Provide the [x, y] coordinate of the cell's center where the given text is located.  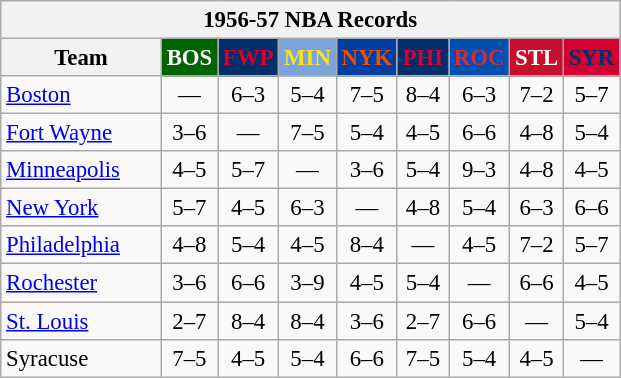
Fort Wayne [82, 133]
1956-57 NBA Records [310, 20]
New York [82, 208]
FWP [248, 58]
Team [82, 58]
St. Louis [82, 321]
BOS [189, 58]
9–3 [478, 170]
Rochester [82, 283]
MIN [308, 58]
3–9 [308, 283]
PHI [422, 58]
STL [537, 58]
Syracuse [82, 358]
NYK [366, 58]
SYR [591, 58]
Minneapolis [82, 170]
Philadelphia [82, 245]
ROC [478, 58]
Boston [82, 95]
